Find where the given text appears and provide that cell's center as [x, y] coordinate. 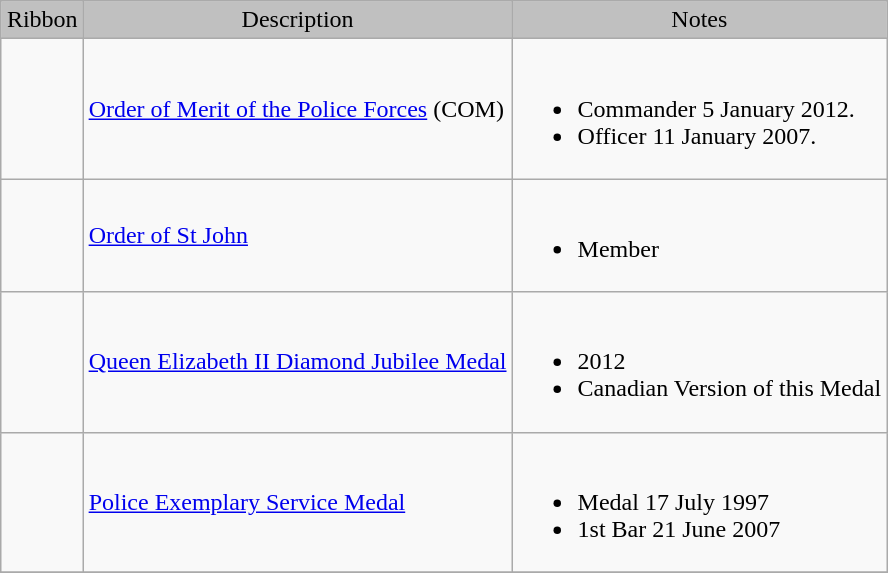
Queen Elizabeth II Diamond Jubilee Medal [298, 362]
Member [700, 236]
Commander 5 January 2012.Officer 11 January 2007. [700, 109]
Police Exemplary Service Medal [298, 502]
Notes [700, 20]
Medal 17 July 19971st Bar 21 June 2007 [700, 502]
Description [298, 20]
2012Canadian Version of this Medal [700, 362]
Order of Merit of the Police Forces (COM) [298, 109]
Ribbon [42, 20]
Order of St John [298, 236]
